Identify which cell holds the provided text, then report its (X, Y) central coordinate. 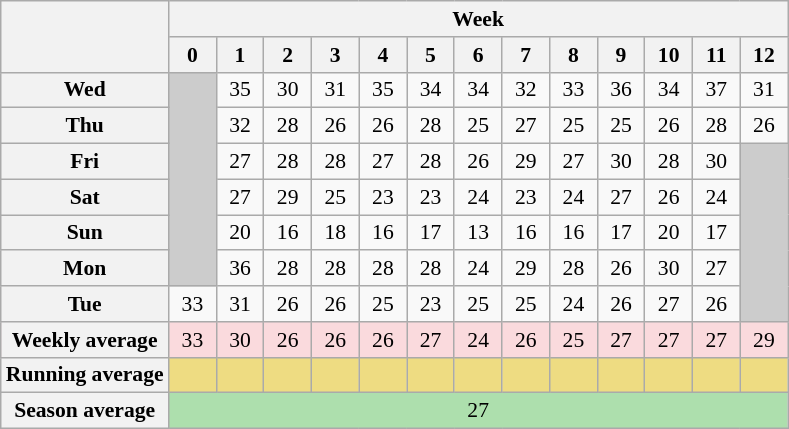
Running average (85, 375)
6 (478, 55)
2 (288, 55)
3 (335, 55)
Season average (85, 411)
11 (716, 55)
18 (335, 233)
0 (193, 55)
12 (764, 55)
Sun (85, 233)
Wed (85, 90)
10 (669, 55)
Fri (85, 162)
9 (621, 55)
5 (431, 55)
Mon (85, 269)
7 (526, 55)
Tue (85, 304)
13 (478, 233)
Sat (85, 197)
Thu (85, 126)
4 (383, 55)
8 (574, 55)
Week (478, 19)
37 (716, 90)
Weekly average (85, 340)
1 (240, 55)
